Pinpoint the cell where the given text exists, returning its [X, Y] midpoint coordinate. 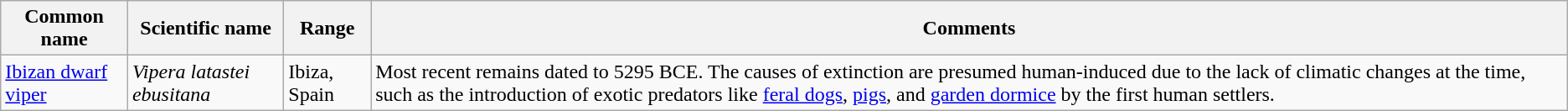
Common name [64, 29]
Comments [970, 29]
Vipera latastei ebusitana [205, 82]
Range [328, 29]
Scientific name [205, 29]
Ibizan dwarf viper [64, 82]
Ibiza, Spain [328, 82]
